Return the [X, Y] coordinate for the center point of the cell that contains the specified text.  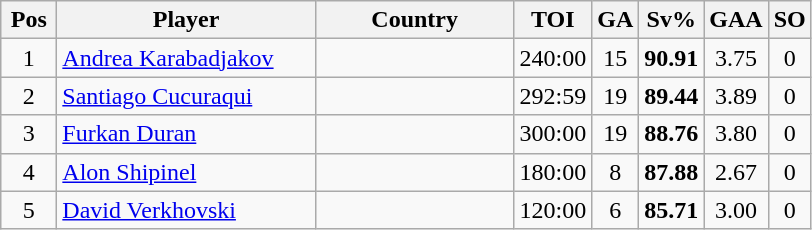
4 [29, 172]
3.89 [736, 96]
6 [616, 210]
89.44 [672, 96]
8 [616, 172]
5 [29, 210]
Player [186, 20]
85.71 [672, 210]
Furkan Duran [186, 134]
3.80 [736, 134]
SO [790, 20]
300:00 [553, 134]
Alon Shipinel [186, 172]
TOI [553, 20]
Country [414, 20]
3.75 [736, 58]
GA [616, 20]
180:00 [553, 172]
3.00 [736, 210]
1 [29, 58]
90.91 [672, 58]
Pos [29, 20]
120:00 [553, 210]
88.76 [672, 134]
2.67 [736, 172]
240:00 [553, 58]
87.88 [672, 172]
Santiago Cucuraqui [186, 96]
David Verkhovski [186, 210]
2 [29, 96]
GAA [736, 20]
3 [29, 134]
Andrea Karabadjakov [186, 58]
15 [616, 58]
Sv% [672, 20]
292:59 [553, 96]
